Find where the given text appears and provide that cell's center as (x, y) coordinate. 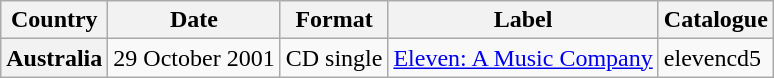
Country (54, 20)
Eleven: A Music Company (523, 58)
Format (334, 20)
Date (194, 20)
elevencd5 (716, 58)
CD single (334, 58)
Catalogue (716, 20)
Australia (54, 58)
Label (523, 20)
29 October 2001 (194, 58)
